Detect which cell encompasses the target text, then output its (x, y) center coordinate. 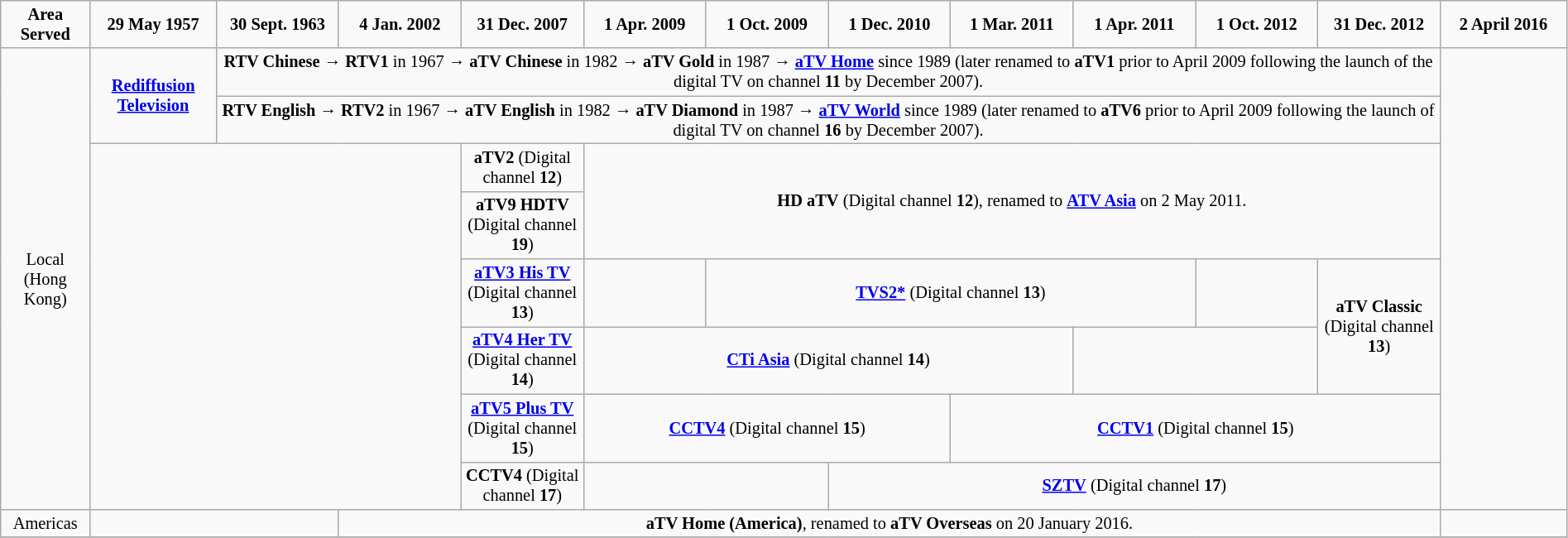
2 April 2016 (1504, 24)
1 Mar. 2011 (1012, 24)
1 Apr. 2009 (645, 24)
Americas (46, 523)
TVS2* (Digital channel 13) (951, 293)
Area Served (46, 24)
4 Jan. 2002 (400, 24)
CCTV1 (Digital channel 15) (1196, 428)
1 Apr. 2011 (1134, 24)
1 Oct. 2012 (1257, 24)
1 Dec. 2010 (889, 24)
aTV2 (Digital channel 12) (522, 167)
aTV4 Her TV (Digital channel 14) (522, 360)
SZTV (Digital channel 17) (1134, 486)
HD aTV (Digital channel 12), renamed to ATV Asia on 2 May 2011. (1011, 200)
CCTV4 (Digital channel 17) (522, 486)
1 Oct. 2009 (767, 24)
aTV3 His TV (Digital channel 13) (522, 293)
aTV Home (America), renamed to aTV Overseas on 20 January 2016. (889, 523)
29 May 1957 (154, 24)
Local (Hong Kong) (46, 278)
31 Dec. 2007 (522, 24)
30 Sept. 1963 (277, 24)
aTV9 HDTV (Digital channel 19) (522, 225)
aTV Classic (Digital channel 13) (1379, 326)
CTi Asia (Digital channel 14) (828, 360)
31 Dec. 2012 (1379, 24)
Rediffusion Television (154, 96)
aTV5 Plus TV (Digital channel 15) (522, 428)
CCTV4 (Digital channel 15) (767, 428)
